Output the [x, y] coordinate of the center of the cell containing the given text.  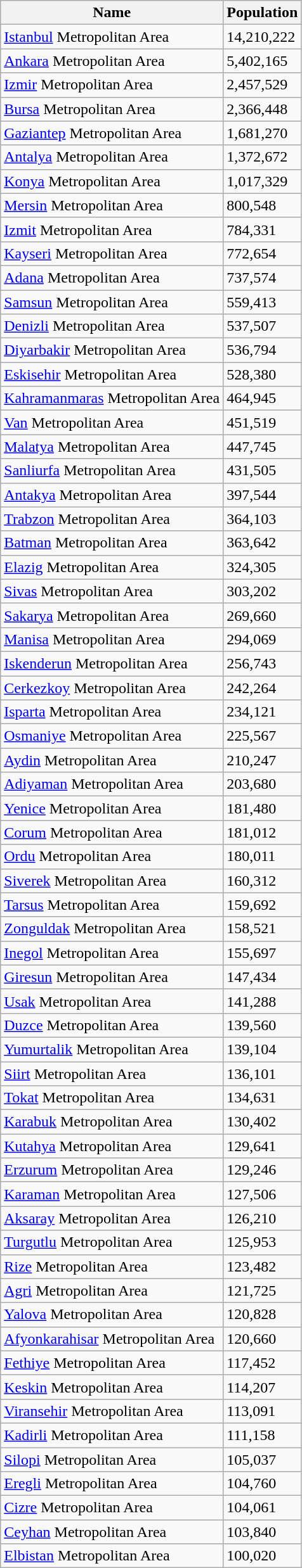
Denizli Metropolitan Area [112, 326]
Duzce Metropolitan Area [112, 1025]
737,574 [263, 277]
464,945 [263, 398]
Manisa Metropolitan Area [112, 639]
158,521 [263, 929]
Giresun Metropolitan Area [112, 977]
Bursa Metropolitan Area [112, 109]
303,202 [263, 591]
1,372,672 [263, 157]
Erzurum Metropolitan Area [112, 1170]
Inegol Metropolitan Area [112, 953]
Usak Metropolitan Area [112, 1001]
123,482 [263, 1266]
121,725 [263, 1291]
139,560 [263, 1025]
Adana Metropolitan Area [112, 277]
114,207 [263, 1387]
2,457,529 [263, 85]
Yenice Metropolitan Area [112, 808]
Eregli Metropolitan Area [112, 1484]
Antalya Metropolitan Area [112, 157]
Zonguldak Metropolitan Area [112, 929]
Ceyhan Metropolitan Area [112, 1532]
120,660 [263, 1339]
Yalova Metropolitan Area [112, 1315]
Afyonkarahisar Metropolitan Area [112, 1339]
1,681,270 [263, 133]
134,631 [263, 1098]
Van Metropolitan Area [112, 423]
127,506 [263, 1194]
Tokat Metropolitan Area [112, 1098]
120,828 [263, 1315]
451,519 [263, 423]
Fethiye Metropolitan Area [112, 1363]
Istanbul Metropolitan Area [112, 37]
559,413 [263, 302]
155,697 [263, 953]
431,505 [263, 471]
324,305 [263, 567]
294,069 [263, 639]
Ankara Metropolitan Area [112, 61]
Gaziantep Metropolitan Area [112, 133]
Elazig Metropolitan Area [112, 567]
Trabzon Metropolitan Area [112, 519]
113,091 [263, 1411]
536,794 [263, 350]
Antakya Metropolitan Area [112, 495]
234,121 [263, 712]
2,366,448 [263, 109]
104,061 [263, 1508]
180,011 [263, 857]
203,680 [263, 784]
Izmit Metropolitan Area [112, 229]
Konya Metropolitan Area [112, 181]
Kadirli Metropolitan Area [112, 1435]
784,331 [263, 229]
528,380 [263, 374]
Population [263, 13]
Izmir Metropolitan Area [112, 85]
14,210,222 [263, 37]
Ordu Metropolitan Area [112, 857]
105,037 [263, 1459]
5,402,165 [263, 61]
Cerkezkoy Metropolitan Area [112, 687]
269,660 [263, 615]
Silopi Metropolitan Area [112, 1459]
Aksaray Metropolitan Area [112, 1218]
Karaman Metropolitan Area [112, 1194]
Sivas Metropolitan Area [112, 591]
111,158 [263, 1435]
181,012 [263, 832]
103,840 [263, 1532]
126,210 [263, 1218]
Kahramanmaras Metropolitan Area [112, 398]
125,953 [263, 1242]
136,101 [263, 1074]
256,743 [263, 663]
Kayseri Metropolitan Area [112, 253]
Isparta Metropolitan Area [112, 712]
Name [112, 13]
537,507 [263, 326]
Mersin Metropolitan Area [112, 205]
Adiyaman Metropolitan Area [112, 784]
Eskisehir Metropolitan Area [112, 374]
159,692 [263, 905]
Elbistan Metropolitan Area [112, 1556]
Samsun Metropolitan Area [112, 302]
160,312 [263, 881]
Malatya Metropolitan Area [112, 447]
800,548 [263, 205]
Siirt Metropolitan Area [112, 1074]
Diyarbakir Metropolitan Area [112, 350]
Yumurtalik Metropolitan Area [112, 1049]
Iskenderun Metropolitan Area [112, 663]
225,567 [263, 736]
Corum Metropolitan Area [112, 832]
Rize Metropolitan Area [112, 1266]
130,402 [263, 1122]
242,264 [263, 687]
141,288 [263, 1001]
363,642 [263, 543]
147,434 [263, 977]
100,020 [263, 1556]
447,745 [263, 447]
129,641 [263, 1146]
181,480 [263, 808]
Kutahya Metropolitan Area [112, 1146]
Osmaniye Metropolitan Area [112, 736]
Turgutlu Metropolitan Area [112, 1242]
1,017,329 [263, 181]
Tarsus Metropolitan Area [112, 905]
Siverek Metropolitan Area [112, 881]
210,247 [263, 760]
104,760 [263, 1484]
Karabuk Metropolitan Area [112, 1122]
Aydin Metropolitan Area [112, 760]
Viransehir Metropolitan Area [112, 1411]
397,544 [263, 495]
364,103 [263, 519]
117,452 [263, 1363]
Batman Metropolitan Area [112, 543]
Agri Metropolitan Area [112, 1291]
Cizre Metropolitan Area [112, 1508]
129,246 [263, 1170]
Keskin Metropolitan Area [112, 1387]
Sakarya Metropolitan Area [112, 615]
772,654 [263, 253]
Sanliurfa Metropolitan Area [112, 471]
139,104 [263, 1049]
